Return (x, y) of the center of cell containing provided text 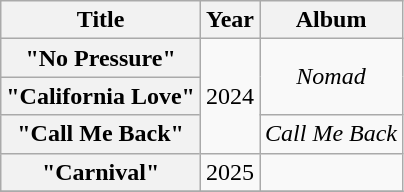
Call Me Back (332, 134)
Title (101, 20)
"Carnival" (101, 172)
Year (230, 20)
"No Pressure" (101, 58)
"California Love" (101, 96)
"Call Me Back" (101, 134)
2024 (230, 96)
2025 (230, 172)
Nomad (332, 77)
Album (332, 20)
